Find where the given text appears and provide that cell's center as [x, y] coordinate. 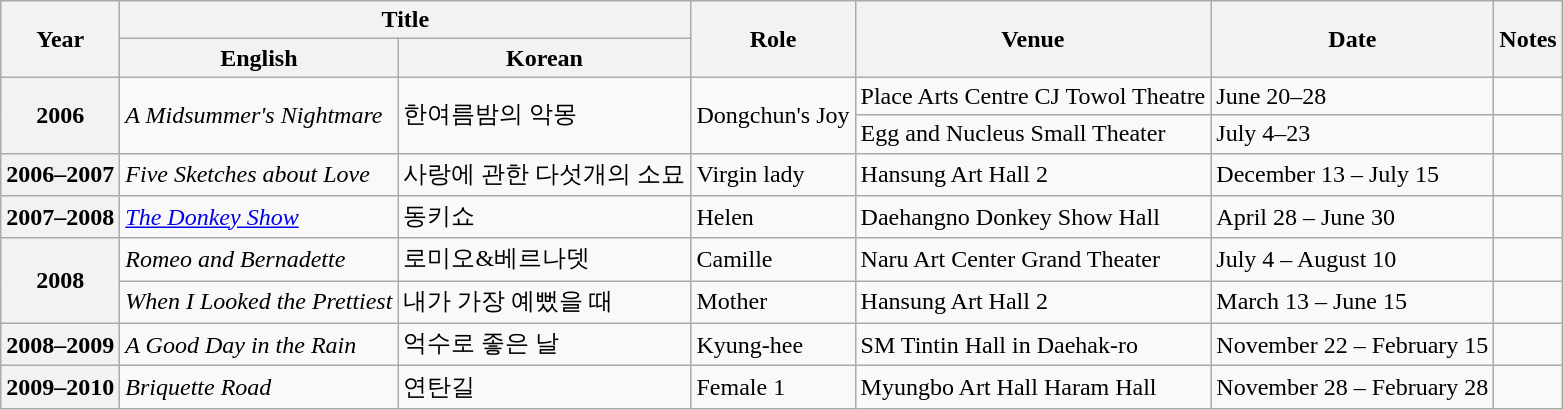
Virgin lady [773, 174]
Daehangno Donkey Show Hall [1033, 218]
Egg and Nucleus Small Theater [1033, 134]
December 13 – July 15 [1352, 174]
March 13 – June 15 [1352, 302]
Dongchun's Joy [773, 115]
Briquette Road [259, 388]
SM Tintin Hall in Daehak-ro [1033, 344]
Role [773, 39]
When I Looked the Prettiest [259, 302]
Venue [1033, 39]
로미오&베르나뎃 [544, 260]
A Good Day in the Rain [259, 344]
Myungbo Art Hall Haram Hall [1033, 388]
November 28 – February 28 [1352, 388]
한여름밤의 악몽 [544, 115]
Title [406, 20]
Notes [1528, 39]
연탄길 [544, 388]
2006 [60, 115]
2008 [60, 280]
Female 1 [773, 388]
Year [60, 39]
June 20–28 [1352, 96]
Mother [773, 302]
Naru Art Center Grand Theater [1033, 260]
July 4 – August 10 [1352, 260]
November 22 – February 15 [1352, 344]
2006–2007 [60, 174]
내가 가장 예뻤을 때 [544, 302]
2007–2008 [60, 218]
July 4–23 [1352, 134]
2009–2010 [60, 388]
Korean [544, 58]
Place Arts Centre CJ Towol Theatre [1033, 96]
English [259, 58]
억수로 좋은 날 [544, 344]
Five Sketches about Love [259, 174]
Camille [773, 260]
Romeo and Bernadette [259, 260]
The Donkey Show [259, 218]
동키쇼 [544, 218]
A Midsummer's Nightmare [259, 115]
2008–2009 [60, 344]
Kyung-hee [773, 344]
사랑에 관한 다섯개의 소묘 [544, 174]
Date [1352, 39]
Helen [773, 218]
April 28 – June 30 [1352, 218]
